Scan for the cell matching the given text and deliver its (x, y) coordinate at center. 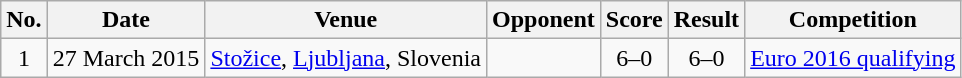
Date (126, 20)
No. (24, 20)
Result (706, 20)
Venue (346, 20)
27 March 2015 (126, 58)
Stožice, Ljubljana, Slovenia (346, 58)
Competition (853, 20)
Opponent (544, 20)
1 (24, 58)
Euro 2016 qualifying (853, 58)
Score (634, 20)
